Identify which cell holds the provided text, then report its (x, y) central coordinate. 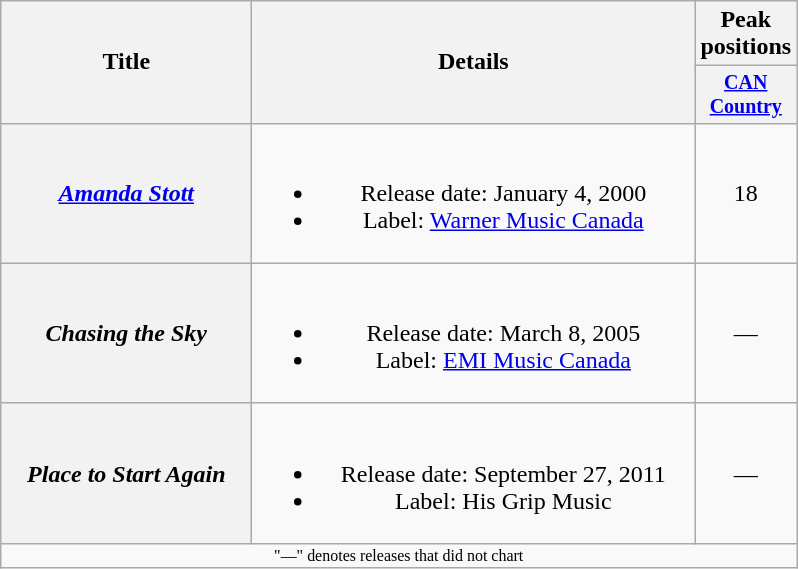
Release date: September 27, 2011Label: His Grip Music (474, 473)
Chasing the Sky (126, 333)
Title (126, 62)
Amanda Stott (126, 193)
Release date: January 4, 2000Label: Warner Music Canada (474, 193)
Release date: March 8, 2005Label: EMI Music Canada (474, 333)
"—" denotes releases that did not chart (399, 555)
Place to Start Again (126, 473)
Peak positions (746, 34)
18 (746, 193)
CAN Country (746, 94)
Details (474, 62)
